Output the [X, Y] coordinate of the center of the cell containing the given text.  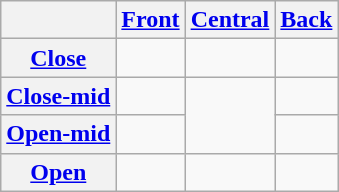
Central [230, 20]
Close-mid [58, 96]
Open-mid [58, 134]
Front [150, 20]
Open [58, 172]
Close [58, 58]
Back [306, 20]
